Output the (x, y) coordinate of the center of the cell containing the given text.  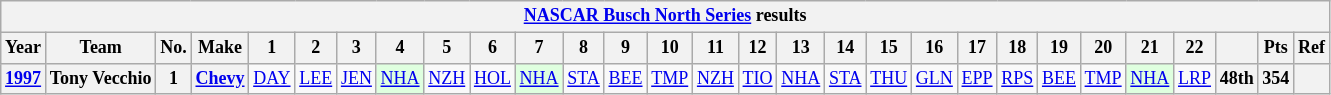
354 (1276, 78)
8 (584, 48)
DAY (272, 78)
9 (626, 48)
48th (1236, 78)
EPP (977, 78)
HOL (493, 78)
GLN (935, 78)
TIO (758, 78)
RPS (1018, 78)
21 (1150, 48)
Ref (1312, 48)
Year (24, 48)
1997 (24, 78)
5 (447, 48)
3 (357, 48)
20 (1103, 48)
16 (935, 48)
2 (316, 48)
18 (1018, 48)
22 (1195, 48)
19 (1060, 48)
No. (174, 48)
Pts (1276, 48)
6 (493, 48)
NASCAR Busch North Series results (666, 16)
Make (220, 48)
17 (977, 48)
Tony Vecchio (100, 78)
4 (400, 48)
Team (100, 48)
10 (670, 48)
Chevy (220, 78)
JEN (357, 78)
14 (846, 48)
12 (758, 48)
13 (801, 48)
LRP (1195, 78)
11 (716, 48)
THU (889, 78)
7 (539, 48)
15 (889, 48)
LEE (316, 78)
